Find where the given text appears and provide that cell's center as (x, y) coordinate. 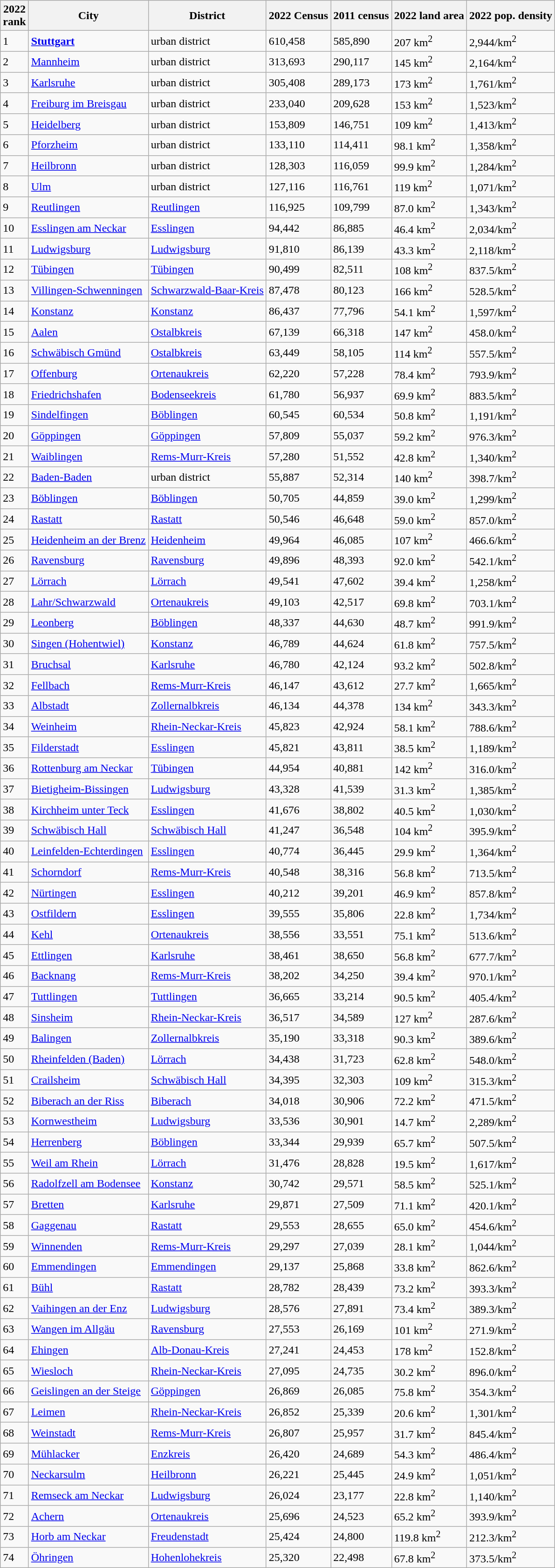
Lahr/Schwarzwald (89, 602)
27,553 (298, 1329)
92.0 km2 (429, 560)
Leinfelden-Echterdingen (89, 851)
114 km2 (429, 352)
857.0/km2 (511, 519)
22 (14, 477)
57,228 (361, 374)
Singen (Hohentwiel) (89, 643)
Villingen-Schwenningen (89, 290)
27,095 (298, 1371)
Enzkreis (207, 1454)
27 (14, 581)
31 (14, 664)
14.7 km2 (429, 1122)
26,169 (361, 1329)
48,393 (361, 560)
33,551 (361, 934)
39,555 (298, 914)
405.4/km2 (511, 997)
10 (14, 228)
548.0/km2 (511, 1059)
970.1/km2 (511, 976)
46,648 (361, 519)
36,665 (298, 997)
7 (14, 166)
677.7/km2 (511, 955)
116,059 (361, 166)
75.8 km2 (429, 1391)
36,445 (361, 851)
46,789 (298, 643)
1,665/km2 (511, 685)
398.7/km2 (511, 477)
Ettlingen (89, 955)
23 (14, 498)
50,705 (298, 498)
Achern (89, 1516)
29,939 (361, 1142)
1,340/km2 (511, 457)
40,548 (298, 872)
54.3 km2 (429, 1454)
8 (14, 187)
2011 census (361, 16)
1,761/km2 (511, 83)
Stuttgart (89, 41)
Schwäbisch Gmünd (89, 352)
557.5/km2 (511, 352)
90.3 km2 (429, 1038)
40.5 km2 (429, 809)
54.1 km2 (429, 311)
46.9 km2 (429, 893)
21 (14, 457)
Leimen (89, 1412)
42 (14, 893)
43,328 (298, 789)
66,318 (361, 332)
34,395 (298, 1080)
30,742 (298, 1183)
Ostfildern (89, 914)
59.2 km2 (429, 435)
25,320 (298, 1557)
991.9/km2 (511, 623)
57,280 (298, 457)
49,896 (298, 560)
31,476 (298, 1163)
61 (14, 1288)
75.1 km2 (429, 934)
610,458 (298, 41)
127,116 (298, 187)
94,442 (298, 228)
471.5/km2 (511, 1100)
69.9 km2 (429, 394)
25,445 (361, 1474)
1,051/km2 (511, 1474)
Gaggenau (89, 1225)
34,589 (361, 1017)
16 (14, 352)
31.7 km2 (429, 1433)
26,085 (361, 1391)
271.9/km2 (511, 1329)
28,576 (298, 1308)
25,696 (298, 1516)
5 (14, 124)
315.3/km2 (511, 1080)
Kornwestheim (89, 1122)
45,821 (298, 748)
2022 land area (429, 16)
28,782 (298, 1288)
Pforzheim (89, 145)
28,439 (361, 1288)
3 (14, 83)
1,385/km2 (511, 789)
93.2 km2 (429, 664)
9 (14, 207)
116,761 (361, 187)
26,420 (298, 1454)
46,147 (298, 685)
40,881 (361, 768)
Alb-Donau-Kreis (207, 1350)
140 km2 (429, 477)
25,424 (298, 1537)
127 km2 (429, 1017)
60 (14, 1267)
1,071/km2 (511, 187)
46,085 (361, 540)
24,800 (361, 1537)
1,734/km2 (511, 914)
15 (14, 332)
86,885 (361, 228)
42,924 (361, 726)
61.8 km2 (429, 643)
43,811 (361, 748)
71.1 km2 (429, 1205)
44,630 (361, 623)
33,536 (298, 1122)
389.3/km2 (511, 1308)
41 (14, 872)
48.7 km2 (429, 623)
857.8/km2 (511, 893)
420.1/km2 (511, 1205)
38,802 (361, 809)
65.7 km2 (429, 1142)
837.5/km2 (511, 269)
58.5 km2 (429, 1183)
86,437 (298, 311)
513.6/km2 (511, 934)
19 (14, 415)
29 (14, 623)
62.8 km2 (429, 1059)
43.3 km2 (429, 249)
Schwarzwald-Baar-Kreis (207, 290)
Wangen im Allgäu (89, 1329)
46,780 (298, 664)
52,314 (361, 477)
Wiesloch (89, 1371)
49,103 (298, 602)
305,408 (298, 83)
Weil am Rhein (89, 1163)
63,449 (298, 352)
26,807 (298, 1433)
1,284/km2 (511, 166)
Weinstadt (89, 1433)
Bretten (89, 1205)
316.0/km2 (511, 768)
26,869 (298, 1391)
788.6/km2 (511, 726)
57,809 (298, 435)
46 (14, 976)
65.0 km2 (429, 1225)
Ehingen (89, 1350)
1,140/km2 (511, 1496)
116,925 (298, 207)
86,139 (361, 249)
343.3/km2 (511, 706)
1,301/km2 (511, 1412)
1,413/km2 (511, 124)
47 (14, 997)
73 (14, 1537)
39.0 km2 (429, 498)
28,828 (361, 1163)
1 (14, 41)
61,780 (298, 394)
17 (14, 374)
34,018 (298, 1100)
Hohenlohekreis (207, 1557)
Bühl (89, 1288)
42,517 (361, 602)
42.8 km2 (429, 457)
District (207, 16)
41,539 (361, 789)
77,796 (361, 311)
Ulm (89, 187)
2,034/km2 (511, 228)
209,628 (361, 104)
90.5 km2 (429, 997)
40,212 (298, 893)
Herrenberg (89, 1142)
Friedrichshafen (89, 394)
42,124 (361, 664)
30,906 (361, 1100)
34,250 (361, 976)
33,214 (361, 997)
City (89, 16)
41,247 (298, 831)
173 km2 (429, 83)
Freiburg im Breisgau (89, 104)
976.3/km2 (511, 435)
Kehl (89, 934)
62,220 (298, 374)
395.9/km2 (511, 831)
20 (14, 435)
703.1/km2 (511, 602)
104 km2 (429, 831)
Kirchheim unter Teck (89, 809)
24 (14, 519)
33 (14, 706)
1,343/km2 (511, 207)
20.6 km2 (429, 1412)
62 (14, 1308)
Neckarsulm (89, 1474)
28.1 km2 (429, 1246)
43,612 (361, 685)
25,957 (361, 1433)
Mannheim (89, 62)
26 (14, 560)
Bodenseekreis (207, 394)
63 (14, 1329)
34 (14, 726)
Schorndorf (89, 872)
152.8/km2 (511, 1350)
49 (14, 1038)
212.3/km2 (511, 1537)
1,358/km2 (511, 145)
33.8 km2 (429, 1267)
29,297 (298, 1246)
507.5/km2 (511, 1142)
73.4 km2 (429, 1308)
41,676 (298, 809)
Geislingen an der Steige (89, 1391)
883.5/km2 (511, 394)
12 (14, 269)
18 (14, 394)
55,887 (298, 477)
1,189/km2 (511, 748)
Weinheim (89, 726)
38.5 km2 (429, 748)
2,164/km2 (511, 62)
40 (14, 851)
46.4 km2 (429, 228)
Esslingen am Neckar (89, 228)
38,461 (298, 955)
28 (14, 602)
153,809 (298, 124)
Remseck am Neckar (89, 1496)
Sindelfingen (89, 415)
58.1 km2 (429, 726)
69.8 km2 (429, 602)
1,523/km2 (511, 104)
72.2 km2 (429, 1100)
Vaihingen an der Enz (89, 1308)
Nürtingen (89, 893)
27,891 (361, 1308)
91,810 (298, 249)
458.0/km2 (511, 332)
Horb am Neckar (89, 1537)
55,037 (361, 435)
38,202 (298, 976)
71 (14, 1496)
845.4/km2 (511, 1433)
862.6/km2 (511, 1267)
466.6/km2 (511, 540)
178 km2 (429, 1350)
Waiblingen (89, 457)
1,597/km2 (511, 311)
39 (14, 831)
50.8 km2 (429, 415)
36,548 (361, 831)
30 (14, 643)
24.9 km2 (429, 1474)
27,039 (361, 1246)
Mühlacker (89, 1454)
25 (14, 540)
1,191/km2 (511, 415)
233,040 (298, 104)
24,453 (361, 1350)
24,523 (361, 1516)
1,299/km2 (511, 498)
207 km2 (429, 41)
393.9/km2 (511, 1516)
30,901 (361, 1122)
Crailsheim (89, 1080)
48,337 (298, 623)
34,438 (298, 1059)
60,545 (298, 415)
Aalen (89, 332)
Heidelberg (89, 124)
Öhringen (89, 1557)
59 (14, 1246)
44,954 (298, 768)
36 (14, 768)
44,624 (361, 643)
60,534 (361, 415)
287.6/km2 (511, 1017)
166 km2 (429, 290)
33,318 (361, 1038)
313,693 (298, 62)
45,823 (298, 726)
49,541 (298, 581)
101 km2 (429, 1329)
45 (14, 955)
29,571 (361, 1183)
67 (14, 1412)
585,890 (361, 41)
25,339 (361, 1412)
Rottenburg am Neckar (89, 768)
Biberach an der Riss (89, 1100)
35 (14, 748)
28,655 (361, 1225)
1,617/km2 (511, 1163)
Freudenstadt (207, 1537)
50,546 (298, 519)
119.8 km2 (429, 1537)
793.9/km2 (511, 374)
128,303 (298, 166)
43 (14, 914)
23,177 (361, 1496)
Heidenheim an der Brenz (89, 540)
147 km2 (429, 332)
99.9 km2 (429, 166)
2022rank (14, 16)
757.5/km2 (511, 643)
31.3 km2 (429, 789)
80,123 (361, 290)
74 (14, 1557)
896.0/km2 (511, 1371)
27,509 (361, 1205)
133,110 (298, 145)
29,553 (298, 1225)
87,478 (298, 290)
24,689 (361, 1454)
78.4 km2 (429, 374)
24,735 (361, 1371)
2022 pop. density (511, 16)
44,378 (361, 706)
64 (14, 1350)
56 (14, 1183)
146,751 (361, 124)
67,139 (298, 332)
134 km2 (429, 706)
119 km2 (429, 187)
67.8 km2 (429, 1557)
48 (14, 1017)
65.2 km2 (429, 1516)
73.2 km2 (429, 1288)
502.8/km2 (511, 664)
57 (14, 1205)
46,134 (298, 706)
32 (14, 685)
22,498 (361, 1557)
Balingen (89, 1038)
454.6/km2 (511, 1225)
107 km2 (429, 540)
14 (14, 311)
58,105 (361, 352)
36,517 (298, 1017)
Bruchsal (89, 664)
35,806 (361, 914)
29,871 (298, 1205)
50 (14, 1059)
Winnenden (89, 1246)
2 (14, 62)
33,344 (298, 1142)
Heidenheim (207, 540)
145 km2 (429, 62)
Radolfzell am Bodensee (89, 1183)
90,499 (298, 269)
6 (14, 145)
Biberach (207, 1100)
4 (14, 104)
54 (14, 1142)
82,511 (361, 269)
Albstadt (89, 706)
98.1 km2 (429, 145)
35,190 (298, 1038)
58 (14, 1225)
30.2 km2 (429, 1371)
49,964 (298, 540)
2,289/km2 (511, 1122)
393.3/km2 (511, 1288)
56,937 (361, 394)
87.0 km2 (429, 207)
11 (14, 249)
108 km2 (429, 269)
38,556 (298, 934)
38,316 (361, 872)
52 (14, 1100)
72 (14, 1516)
44,859 (361, 498)
713.5/km2 (511, 872)
38 (14, 809)
Baden-Baden (89, 477)
29,137 (298, 1267)
19.5 km2 (429, 1163)
289,173 (361, 83)
59.0 km2 (429, 519)
29.9 km2 (429, 851)
70 (14, 1474)
53 (14, 1122)
Filderstadt (89, 748)
1,044/km2 (511, 1246)
Bietigheim-Bissingen (89, 789)
1,258/km2 (511, 581)
40,774 (298, 851)
1,030/km2 (511, 809)
389.6/km2 (511, 1038)
Sinsheim (89, 1017)
38,650 (361, 955)
39,201 (361, 893)
2,944/km2 (511, 41)
55 (14, 1163)
Backnang (89, 976)
486.4/km2 (511, 1454)
69 (14, 1454)
373.5/km2 (511, 1557)
27,241 (298, 1350)
51 (14, 1080)
26,852 (298, 1412)
354.3/km2 (511, 1391)
109,799 (361, 207)
Leonberg (89, 623)
142 km2 (429, 768)
27.7 km2 (429, 685)
114,411 (361, 145)
Offenburg (89, 374)
44 (14, 934)
528.5/km2 (511, 290)
13 (14, 290)
66 (14, 1391)
153 km2 (429, 104)
26,024 (298, 1496)
25,868 (361, 1267)
51,552 (361, 457)
32,303 (361, 1080)
37 (14, 789)
Rheinfelden (Baden) (89, 1059)
2022 Census (298, 16)
31,723 (361, 1059)
68 (14, 1433)
542.1/km2 (511, 560)
1,364/km2 (511, 851)
26,221 (298, 1474)
65 (14, 1371)
525.1/km2 (511, 1183)
Fellbach (89, 685)
290,117 (361, 62)
2,118/km2 (511, 249)
47,602 (361, 581)
